Provide the [x, y] coordinate of the cell's center where the given text is located.  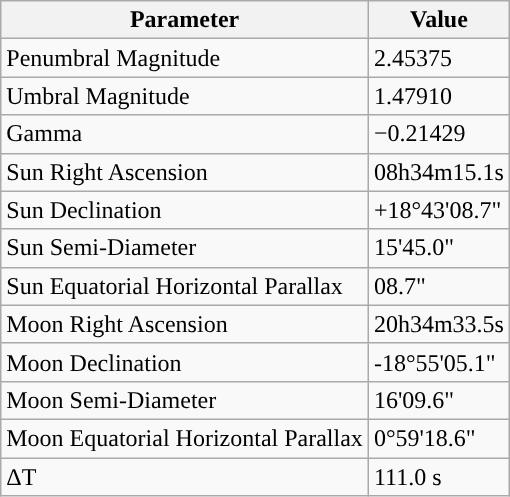
15'45.0" [438, 248]
Parameter [185, 20]
Penumbral Magnitude [185, 58]
-18°55'05.1" [438, 362]
2.45375 [438, 58]
Gamma [185, 134]
Moon Right Ascension [185, 324]
08.7" [438, 286]
Sun Equatorial Horizontal Parallax [185, 286]
Sun Right Ascension [185, 172]
16'09.6" [438, 400]
Moon Equatorial Horizontal Parallax [185, 438]
Umbral Magnitude [185, 96]
20h34m33.5s [438, 324]
Moon Semi-Diameter [185, 400]
Moon Declination [185, 362]
+18°43'08.7" [438, 210]
Sun Declination [185, 210]
0°59'18.6" [438, 438]
1.47910 [438, 96]
Value [438, 20]
111.0 s [438, 477]
Sun Semi-Diameter [185, 248]
08h34m15.1s [438, 172]
−0.21429 [438, 134]
ΔT [185, 477]
